Pinpoint the cell where the given text exists, returning its (X, Y) midpoint coordinate. 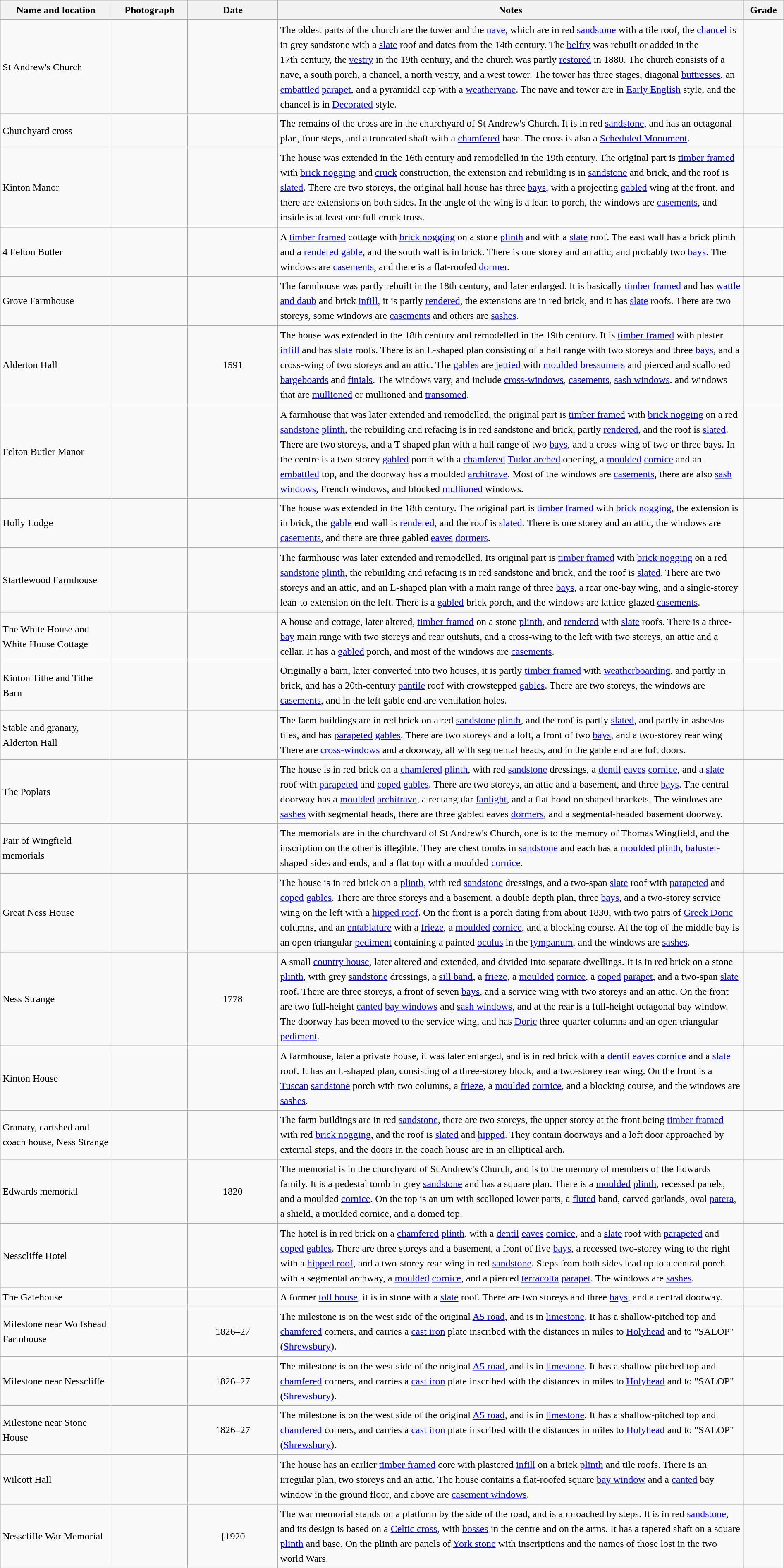
Wilcott Hall (56, 1479)
Felton Butler Manor (56, 452)
Date (233, 10)
Ness Strange (56, 999)
Startlewood Farmhouse (56, 580)
St Andrew's Church (56, 67)
A former toll house, it is in stone with a slate roof. There are two storeys and three bays, and a central doorway. (510, 1297)
Stable and granary, Alderton Hall (56, 735)
Grade (763, 10)
Milestone near Stone House (56, 1430)
Milestone near Wolfshead Farmhouse (56, 1332)
Grove Farmhouse (56, 301)
Nesscliffe War Memorial (56, 1536)
1820 (233, 1191)
Name and location (56, 10)
Kinton House (56, 1078)
Great Ness House (56, 912)
1591 (233, 365)
Kinton Tithe and Tithe Barn (56, 686)
1778 (233, 999)
The Poplars (56, 792)
4 Felton Butler (56, 251)
Pair of Wingfield memorials (56, 849)
Nesscliffe Hotel (56, 1256)
Granary, cartshed and coach house, Ness Strange (56, 1135)
{1920 (233, 1536)
Alderton Hall (56, 365)
Kinton Manor (56, 188)
Edwards memorial (56, 1191)
Holly Lodge (56, 523)
The Gatehouse (56, 1297)
Photograph (150, 10)
Churchyard cross (56, 131)
Milestone near Nesscliffe (56, 1381)
Notes (510, 10)
The White House and White House Cottage (56, 636)
